Output the (x, y) coordinate of the center of the cell containing the given text.  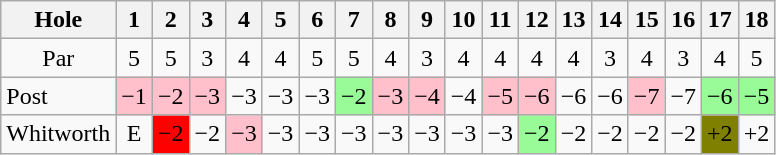
E (134, 134)
18 (756, 20)
Hole (58, 20)
Whitworth (58, 134)
1 (134, 20)
14 (610, 20)
15 (646, 20)
7 (354, 20)
6 (318, 20)
10 (464, 20)
11 (500, 20)
−1 (134, 96)
Par (58, 58)
Post (58, 96)
17 (720, 20)
12 (538, 20)
13 (574, 20)
8 (390, 20)
9 (428, 20)
2 (170, 20)
16 (684, 20)
